Output the (X, Y) coordinate of the center of the cell containing the given text.  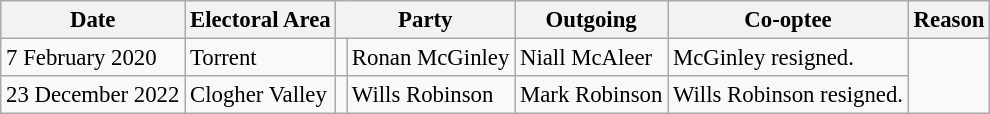
Clogher Valley (260, 95)
23 December 2022 (93, 95)
McGinley resigned. (788, 58)
Torrent (260, 58)
Party (426, 20)
Co-optee (788, 20)
Wills Robinson (431, 95)
7 February 2020 (93, 58)
Mark Robinson (592, 95)
Wills Robinson resigned. (788, 95)
Niall McAleer (592, 58)
Date (93, 20)
Reason (948, 20)
Outgoing (592, 20)
Ronan McGinley (431, 58)
Electoral Area (260, 20)
